Extract the [x, y] coordinate from the center of the cell holding the provided text.  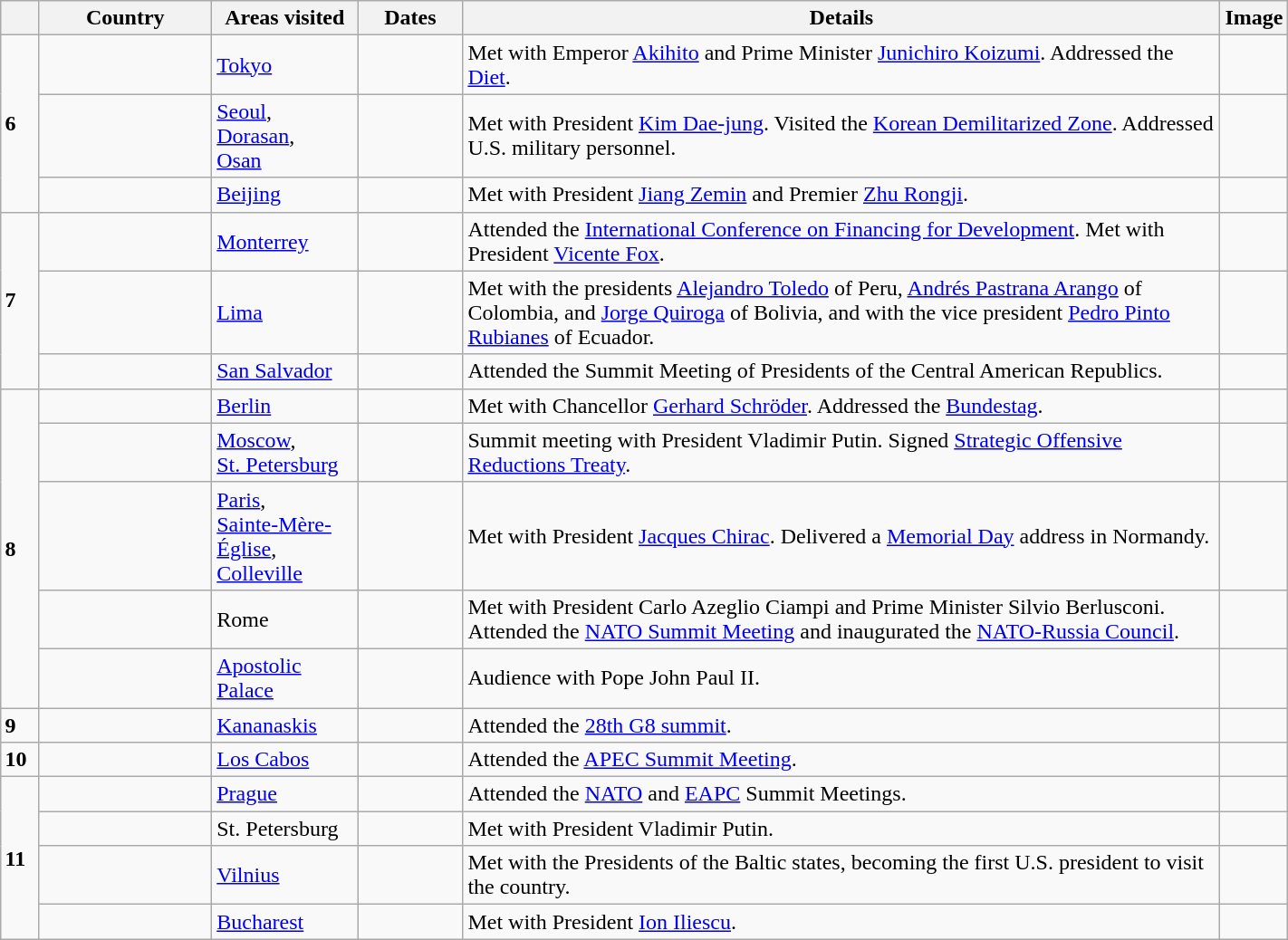
11 [20, 858]
Los Cabos [284, 760]
Seoul,Dorasan,Osan [284, 136]
Dates [410, 18]
Bucharest [284, 922]
Paris,Sainte-Mère-Église,Colleville [284, 536]
Met with Emperor Akihito and Prime Minister Junichiro Koizumi. Addressed the Diet. [841, 65]
Berlin [284, 406]
Prague [284, 794]
Met with President Vladimir Putin. [841, 829]
Attended the 28th G8 summit. [841, 725]
Attended the NATO and EAPC Summit Meetings. [841, 794]
Met with President Jacques Chirac. Delivered a Memorial Day address in Normandy. [841, 536]
Audience with Pope John Paul II. [841, 677]
Tokyo [284, 65]
Rome [284, 619]
Details [841, 18]
Lima [284, 312]
Met with the Presidents of the Baltic states, becoming the first U.S. president to visit the country. [841, 875]
Apostolic Palace [284, 677]
7 [20, 301]
Monterrey [284, 241]
Beijing [284, 195]
Vilnius [284, 875]
San Salvador [284, 371]
St. Petersburg [284, 829]
Kananaskis [284, 725]
10 [20, 760]
Country [125, 18]
8 [20, 548]
Met with Chancellor Gerhard Schröder. Addressed the Bundestag. [841, 406]
6 [20, 123]
Attended the APEC Summit Meeting. [841, 760]
Attended the Summit Meeting of Presidents of the Central American Republics. [841, 371]
Areas visited [284, 18]
Met with President Ion Iliescu. [841, 922]
Moscow,St. Petersburg [284, 453]
Attended the International Conference on Financing for Development. Met with President Vicente Fox. [841, 241]
Met with President Jiang Zemin and Premier Zhu Rongji. [841, 195]
Met with President Kim Dae-jung. Visited the Korean Demilitarized Zone. Addressed U.S. military personnel. [841, 136]
Image [1254, 18]
9 [20, 725]
Summit meeting with President Vladimir Putin. Signed Strategic Offensive Reductions Treaty. [841, 453]
